Return the [X, Y] coordinate for the center point of the cell that contains the specified text.  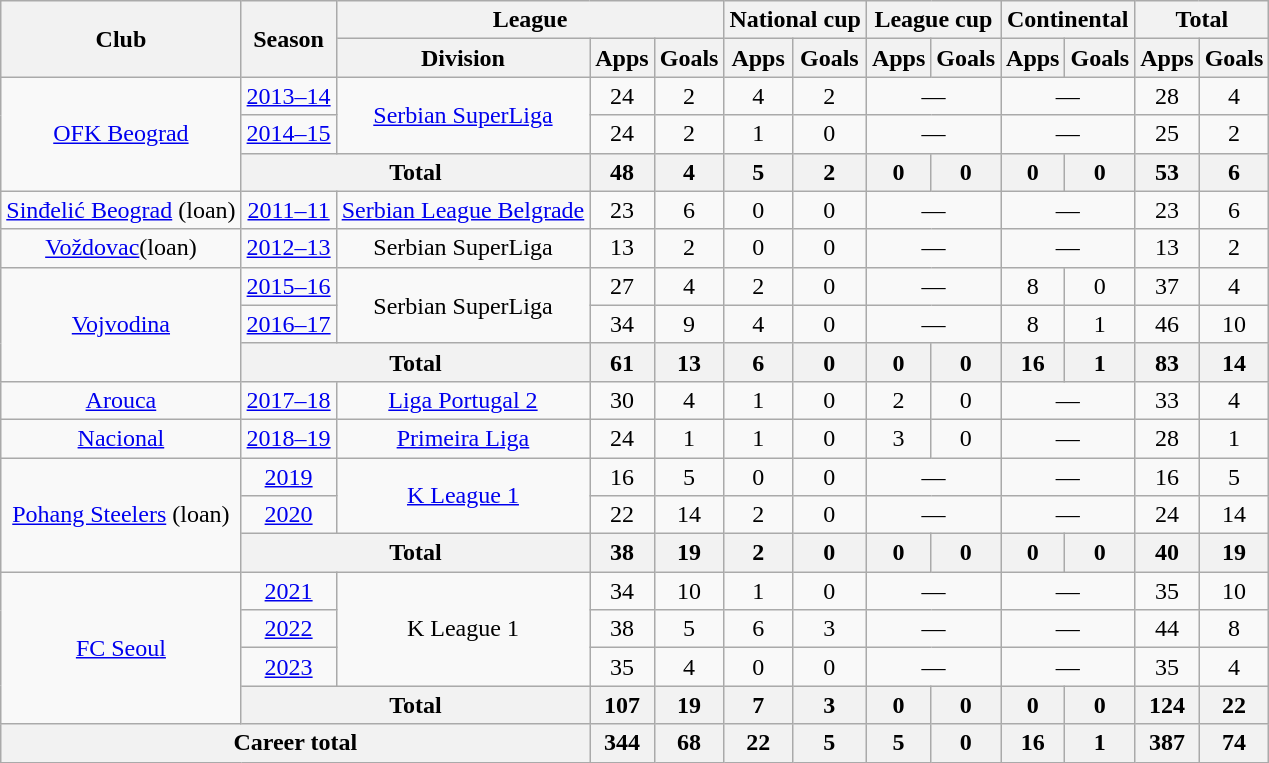
387 [1167, 743]
107 [622, 705]
61 [622, 362]
2021 [288, 591]
FC Seoul [121, 648]
2020 [288, 515]
Nacional [121, 438]
Continental [1068, 20]
2023 [288, 667]
National cup [795, 20]
2016–17 [288, 324]
League [530, 20]
Career total [296, 743]
68 [689, 743]
344 [622, 743]
Arouca [121, 400]
Voždovac(loan) [121, 248]
83 [1167, 362]
48 [622, 172]
44 [1167, 629]
Pohang Steelers (loan) [121, 515]
Serbian League Belgrade [463, 210]
37 [1167, 286]
2011–11 [288, 210]
Division [463, 58]
2012–13 [288, 248]
7 [758, 705]
Season [288, 39]
2013–14 [288, 96]
124 [1167, 705]
27 [622, 286]
2019 [288, 477]
Sinđelić Beograd (loan) [121, 210]
2015–16 [288, 286]
2018–19 [288, 438]
OFK Beograd [121, 134]
2022 [288, 629]
33 [1167, 400]
53 [1167, 172]
League cup [933, 20]
Vojvodina [121, 324]
74 [1234, 743]
25 [1167, 134]
2014–15 [288, 134]
Club [121, 39]
40 [1167, 553]
Primeira Liga [463, 438]
46 [1167, 324]
2017–18 [288, 400]
30 [622, 400]
Liga Portugal 2 [463, 400]
9 [689, 324]
